Return the [X, Y] coordinate for the center point of the cell that contains the specified text.  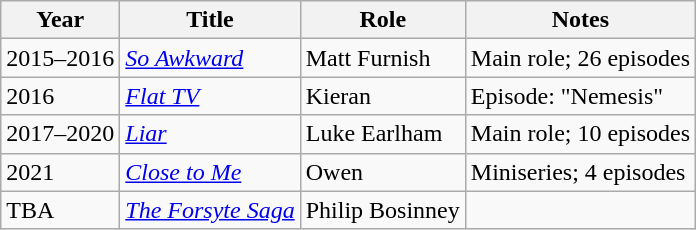
Title [210, 20]
So Awkward [210, 58]
Year [60, 20]
Miniseries; 4 episodes [580, 172]
Matt Furnish [382, 58]
Philip Bosinney [382, 210]
TBA [60, 210]
Episode: "Nemesis" [580, 96]
Flat TV [210, 96]
Role [382, 20]
Main role; 26 episodes [580, 58]
2017–2020 [60, 134]
Kieran [382, 96]
Luke Earlham [382, 134]
Owen [382, 172]
Notes [580, 20]
Liar [210, 134]
2021 [60, 172]
Main role; 10 episodes [580, 134]
The Forsyte Saga [210, 210]
2016 [60, 96]
2015–2016 [60, 58]
Close to Me [210, 172]
